Locate the cell with the specified text and output its [x, y] center coordinate. 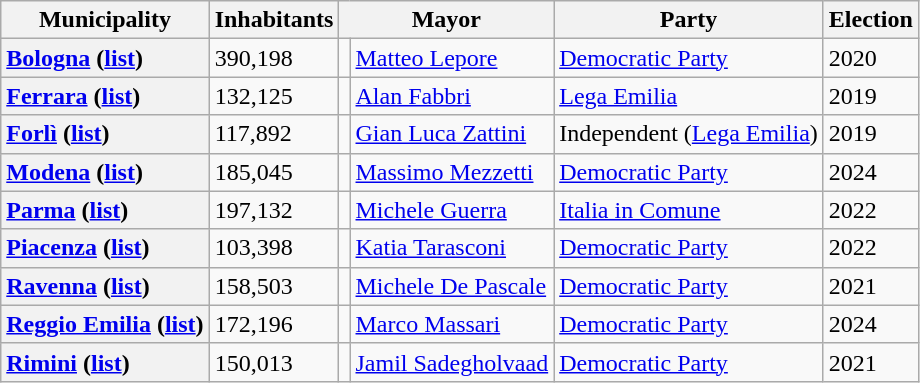
390,198 [274, 58]
Inhabitants [274, 20]
Lega Emilia [689, 96]
117,892 [274, 134]
150,013 [274, 362]
Michele Guerra [452, 210]
Gian Luca Zattini [452, 134]
Jamil Sadegholvaad [452, 362]
Marco Massari [452, 324]
Italia in Comune [689, 210]
103,398 [274, 248]
Ravenna (list) [105, 286]
Mayor [446, 20]
Independent (Lega Emilia) [689, 134]
Piacenza (list) [105, 248]
197,132 [274, 210]
Katia Tarasconi [452, 248]
Rimini (list) [105, 362]
172,196 [274, 324]
Massimo Mezzetti [452, 172]
Parma (list) [105, 210]
Election [870, 20]
185,045 [274, 172]
132,125 [274, 96]
Michele De Pascale [452, 286]
Bologna (list) [105, 58]
Forlì (list) [105, 134]
Matteo Lepore [452, 58]
158,503 [274, 286]
Municipality [105, 20]
Party [689, 20]
2020 [870, 58]
Ferrara (list) [105, 96]
Alan Fabbri [452, 96]
Modena (list) [105, 172]
Reggio Emilia (list) [105, 324]
